Scan for the cell matching the given text and deliver its [x, y] coordinate at center. 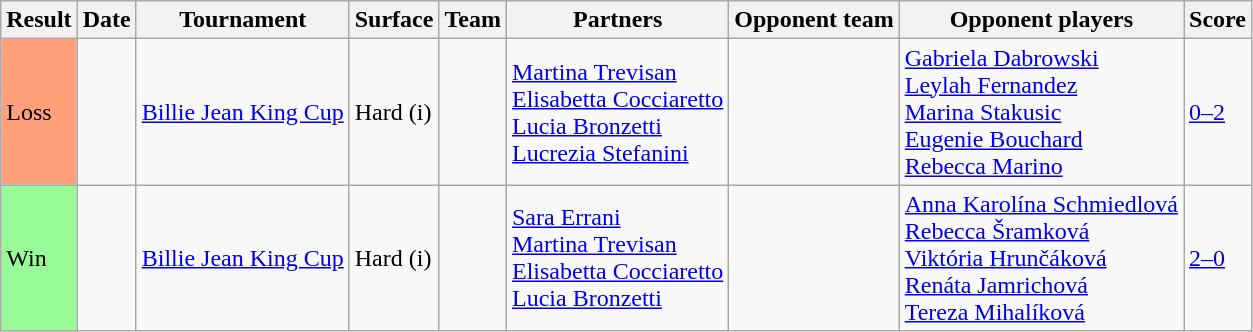
Partners [617, 20]
Opponent players [1041, 20]
Win [39, 258]
Anna Karolína SchmiedlováRebecca ŠramkováViktória HrunčákováRenáta JamrichováTereza Mihalíková [1041, 258]
Result [39, 20]
Date [106, 20]
Martina TrevisanElisabetta CocciarettoLucia BronzettiLucrezia Stefanini [617, 112]
Loss [39, 112]
0–2 [1218, 112]
Tournament [242, 20]
Surface [394, 20]
Team [473, 20]
Opponent team [814, 20]
Gabriela DabrowskiLeylah FernandezMarina StakusicEugenie BouchardRebecca Marino [1041, 112]
Score [1218, 20]
2–0 [1218, 258]
Sara ErraniMartina TrevisanElisabetta CocciarettoLucia Bronzetti [617, 258]
